Locate the cell with the specified text and output its [x, y] center coordinate. 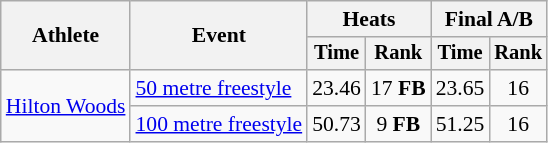
9 FB [398, 124]
100 metre freestyle [218, 124]
23.65 [460, 88]
51.25 [460, 124]
17 FB [398, 88]
Final A/B [489, 19]
50 metre freestyle [218, 88]
Event [218, 36]
50.73 [336, 124]
Heats [368, 19]
Athlete [66, 36]
Hilton Woods [66, 106]
23.46 [336, 88]
